Capture the cell that displays the provided text and extract its [X, Y] central coordinate. 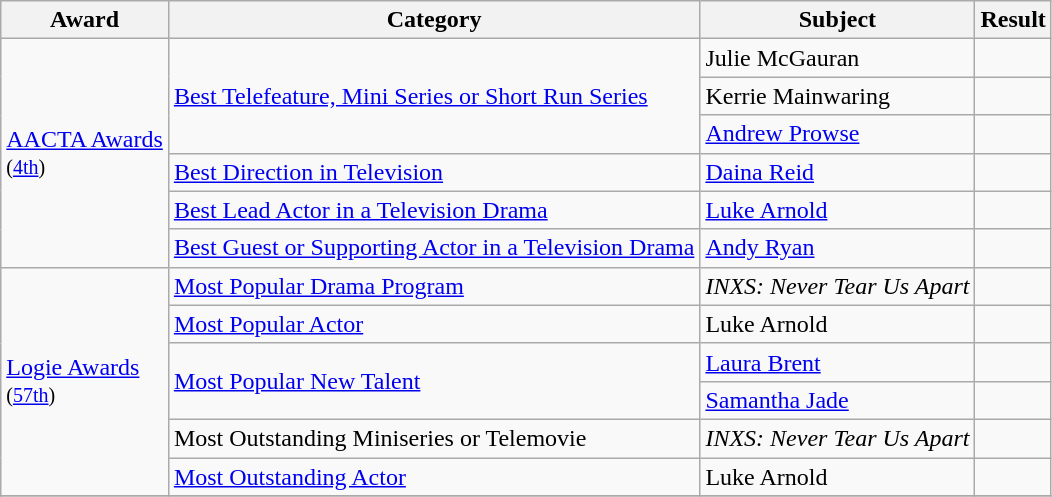
Subject [838, 20]
Daina Reid [838, 172]
Most Outstanding Actor [434, 477]
Best Lead Actor in a Television Drama [434, 210]
Samantha Jade [838, 400]
Andy Ryan [838, 248]
Most Popular Actor [434, 324]
Best Direction in Television [434, 172]
Most Outstanding Miniseries or Telemovie [434, 438]
Julie McGauran [838, 58]
Most Popular New Talent [434, 381]
Most Popular Drama Program [434, 286]
Best Telefeature, Mini Series or Short Run Series [434, 96]
Kerrie Mainwaring [838, 96]
Best Guest or Supporting Actor in a Television Drama [434, 248]
Category [434, 20]
Logie Awards(57th) [85, 381]
Andrew Prowse [838, 134]
Award [85, 20]
Result [1013, 20]
Laura Brent [838, 362]
AACTA Awards(4th) [85, 153]
